Find where the given text appears and provide that cell's center as (X, Y) coordinate. 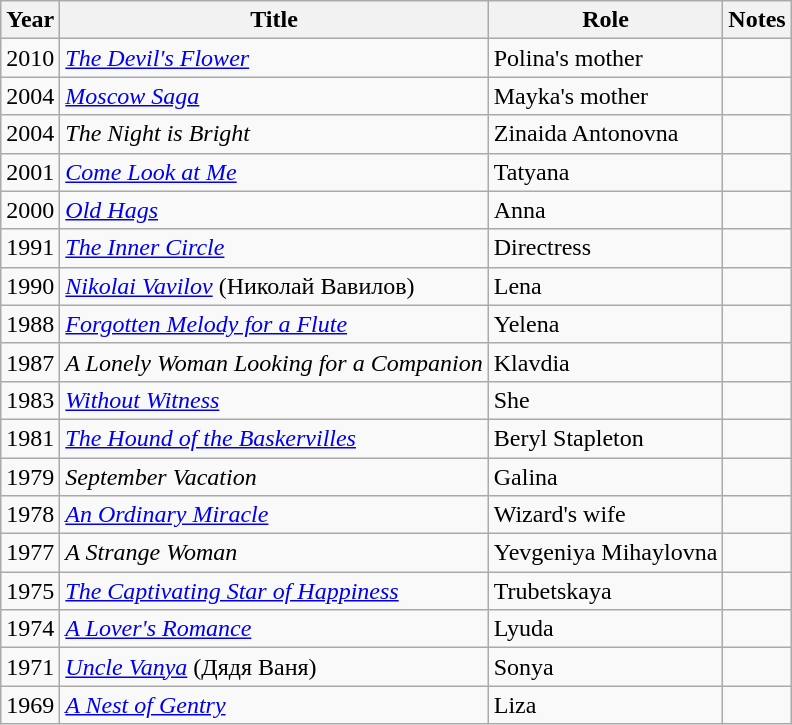
Polina's mother (606, 58)
Beryl Stapleton (606, 438)
Yevgeniya Mihaylovna (606, 553)
1991 (30, 248)
1987 (30, 362)
Forgotten Melody for a Flute (274, 324)
Notes (757, 20)
Lena (606, 286)
1979 (30, 477)
1981 (30, 438)
Klavdia (606, 362)
Yelena (606, 324)
A Strange Woman (274, 553)
1988 (30, 324)
A Lover's Romance (274, 629)
Trubetskaya (606, 591)
2001 (30, 172)
The Inner Circle (274, 248)
The Captivating Star of Happiness (274, 591)
1971 (30, 667)
Galina (606, 477)
Title (274, 20)
Anna (606, 210)
Old Hags (274, 210)
Moscow Saga (274, 96)
The Devil's Flower (274, 58)
Year (30, 20)
1983 (30, 400)
1974 (30, 629)
The Hound of the Baskervilles (274, 438)
Liza (606, 705)
2010 (30, 58)
Wizard's wife (606, 515)
Without Witness (274, 400)
Role (606, 20)
She (606, 400)
Sonya (606, 667)
1975 (30, 591)
Zinaida Antonovna (606, 134)
2000 (30, 210)
Directress (606, 248)
September Vacation (274, 477)
Come Look at Me (274, 172)
1969 (30, 705)
Tatyana (606, 172)
A Nest of Gentry (274, 705)
Mayka's mother (606, 96)
An Ordinary Miracle (274, 515)
The Night is Bright (274, 134)
A Lonely Woman Looking for a Companion (274, 362)
Uncle Vanya (Дядя Ваня) (274, 667)
1978 (30, 515)
Nikolai Vavilov (Николай Вавилов) (274, 286)
Lyuda (606, 629)
1990 (30, 286)
1977 (30, 553)
